Find where the given text appears and provide that cell's center as [X, Y] coordinate. 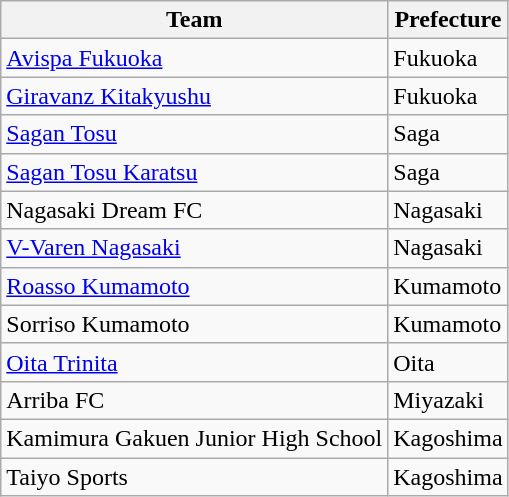
Oita Trinita [194, 362]
Avispa Fukuoka [194, 58]
Nagasaki Dream FC [194, 210]
Taiyo Sports [194, 477]
Oita [448, 362]
Prefecture [448, 20]
Sagan Tosu [194, 134]
Sagan Tosu Karatsu [194, 172]
Team [194, 20]
Roasso Kumamoto [194, 286]
Giravanz Kitakyushu [194, 96]
Sorriso Kumamoto [194, 324]
Arriba FC [194, 400]
V-Varen Nagasaki [194, 248]
Miyazaki [448, 400]
Kamimura Gakuen Junior High School [194, 438]
